Locate the cell with the specified text and output its (X, Y) center coordinate. 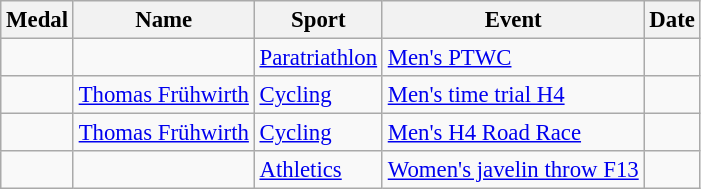
Date (672, 20)
Sport (318, 20)
Athletics (318, 170)
Men's H4 Road Race (513, 133)
Men's time trial H4 (513, 95)
Women's javelin throw F13 (513, 170)
Paratriathlon (318, 58)
Name (164, 20)
Men's PTWC (513, 58)
Event (513, 20)
Medal (38, 20)
